Output the (x, y) coordinate of the center of the cell containing the given text.  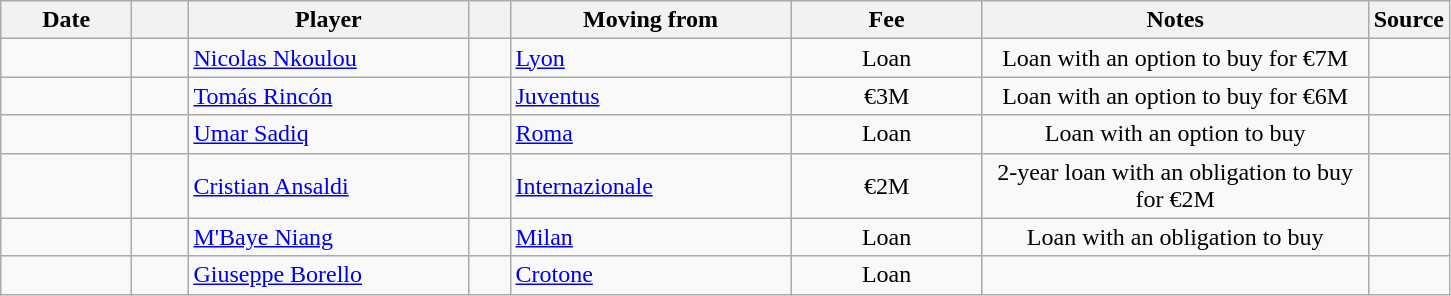
Source (1408, 20)
Fee (886, 20)
M'Baye Niang (328, 237)
Player (328, 20)
Notes (1175, 20)
Nicolas Nkoulou (328, 58)
Internazionale (650, 186)
€2M (886, 186)
Lyon (650, 58)
Loan with an option to buy for €6M (1175, 96)
Umar Sadiq (328, 134)
Moving from (650, 20)
Roma (650, 134)
€3M (886, 96)
Juventus (650, 96)
Loan with an option to buy for €7M (1175, 58)
2-year loan with an obligation to buy for €2M (1175, 186)
Loan with an obligation to buy (1175, 237)
Loan with an option to buy (1175, 134)
Crotone (650, 275)
Giuseppe Borello (328, 275)
Cristian Ansaldi (328, 186)
Tomás Rincón (328, 96)
Milan (650, 237)
Date (66, 20)
